Pinpoint the cell where the given text exists, returning its [X, Y] midpoint coordinate. 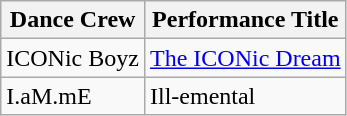
The ICONic Dream [245, 58]
Ill-emental [245, 96]
Performance Title [245, 20]
Dance Crew [73, 20]
I.aM.mE [73, 96]
ICONic Boyz [73, 58]
